Search for the cell housing the specified text and yield its [x, y] center coordinate. 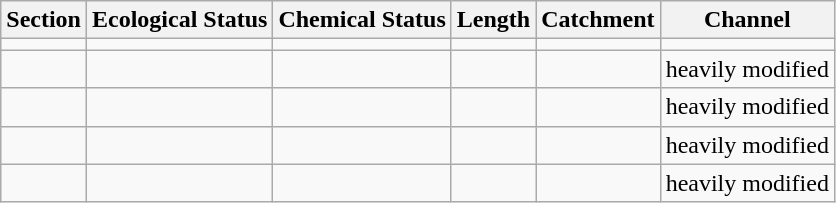
Section [44, 20]
Chemical Status [362, 20]
Length [493, 20]
Channel [747, 20]
Ecological Status [179, 20]
Catchment [598, 20]
